Output the (X, Y) coordinate of the center of the cell containing the given text.  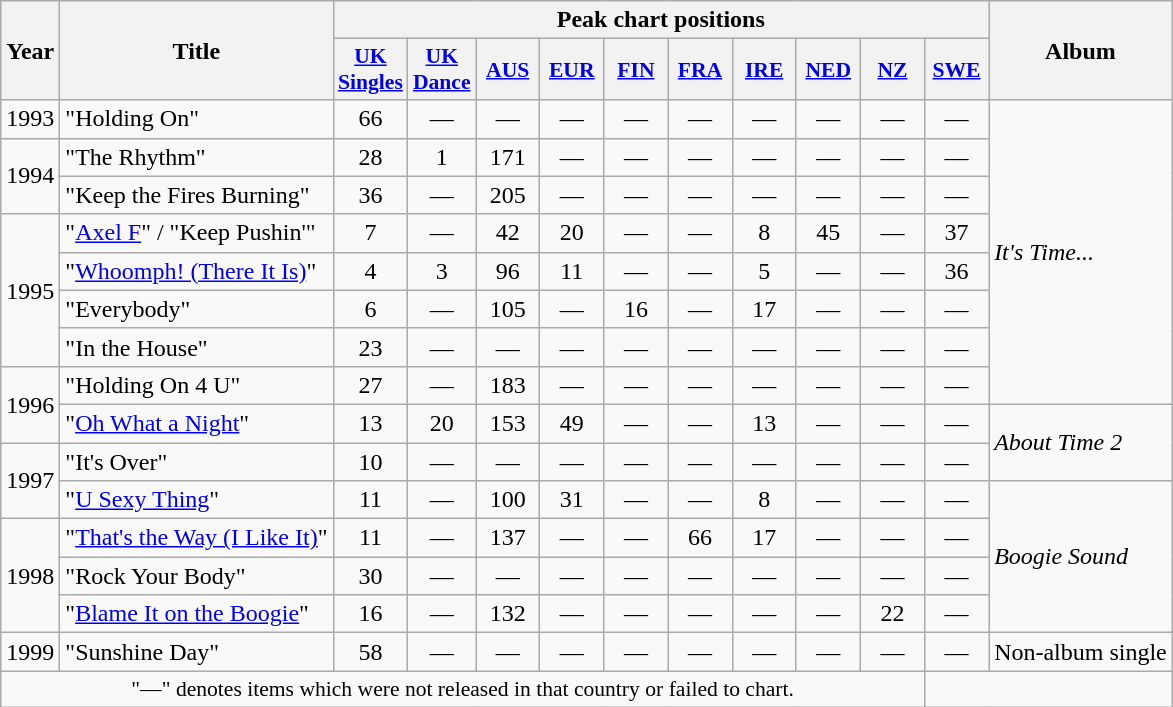
96 (508, 271)
27 (370, 385)
About Time 2 (1081, 442)
"Oh What a Night" (196, 423)
Boogie Sound (1081, 557)
49 (572, 423)
171 (508, 157)
"Rock Your Body" (196, 576)
1998 (30, 576)
6 (370, 309)
"—" denotes items which were not released in that country or failed to chart. (463, 689)
205 (508, 195)
AUS (508, 70)
"Blame It on the Boogie" (196, 614)
UK Dance (442, 70)
Album (1081, 50)
"Whoomph! (There It Is)" (196, 271)
28 (370, 157)
4 (370, 271)
37 (956, 233)
Title (196, 50)
30 (370, 576)
SWE (956, 70)
7 (370, 233)
EUR (572, 70)
NZ (892, 70)
"It's Over" (196, 461)
IRE (764, 70)
1995 (30, 290)
23 (370, 347)
"In the House" (196, 347)
1999 (30, 652)
"Everybody" (196, 309)
5 (764, 271)
31 (572, 500)
"That's the Way (I Like It)" (196, 538)
42 (508, 233)
1993 (30, 119)
FIN (636, 70)
"Sunshine Day" (196, 652)
100 (508, 500)
Non-album single (1081, 652)
137 (508, 538)
NED (828, 70)
58 (370, 652)
3 (442, 271)
"Holding On" (196, 119)
1994 (30, 176)
1 (442, 157)
132 (508, 614)
"Holding On 4 U" (196, 385)
FRA (700, 70)
1997 (30, 480)
45 (828, 233)
105 (508, 309)
Peak chart positions (661, 20)
"U Sexy Thing" (196, 500)
183 (508, 385)
153 (508, 423)
"The Rhythm" (196, 157)
22 (892, 614)
10 (370, 461)
"Axel F" / "Keep Pushin'" (196, 233)
Year (30, 50)
UK Singles (370, 70)
"Keep the Fires Burning" (196, 195)
1996 (30, 404)
It's Time... (1081, 252)
